Capture the cell that displays the provided text and extract its (X, Y) central coordinate. 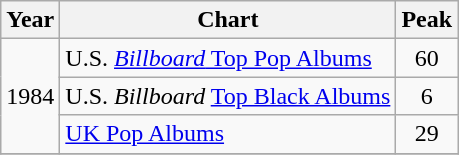
Year (30, 20)
60 (427, 58)
6 (427, 96)
UK Pop Albums (228, 134)
U.S. Billboard Top Black Albums (228, 96)
Chart (228, 20)
29 (427, 134)
1984 (30, 96)
U.S. Billboard Top Pop Albums (228, 58)
Peak (427, 20)
